Capture the cell that displays the provided text and extract its (x, y) central coordinate. 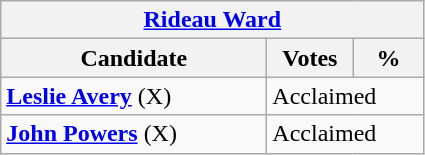
Candidate (134, 58)
Votes (310, 58)
% (388, 58)
Rideau Ward (212, 20)
Leslie Avery (X) (134, 96)
John Powers (X) (134, 134)
